Capture the cell that displays the provided text and extract its [X, Y] central coordinate. 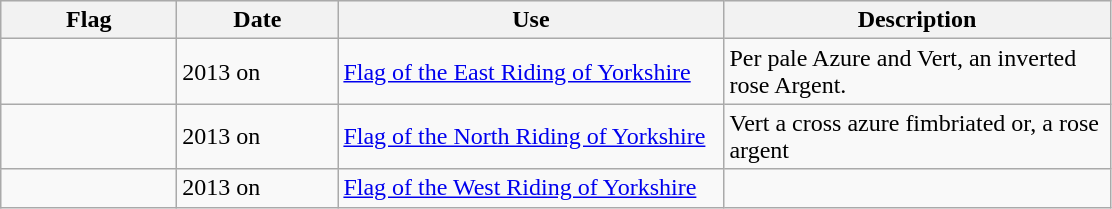
Date [258, 20]
Use [531, 20]
Per pale Azure and Vert, an inverted rose Argent. [917, 72]
Vert a cross azure fimbriated or, a rose argent [917, 136]
Flag [89, 20]
Description [917, 20]
Flag of the North Riding of Yorkshire [531, 136]
Flag of the West Riding of Yorkshire [531, 188]
Flag of the East Riding of Yorkshire [531, 72]
